Provide the (X, Y) coordinate of the cell's center where the given text is located.  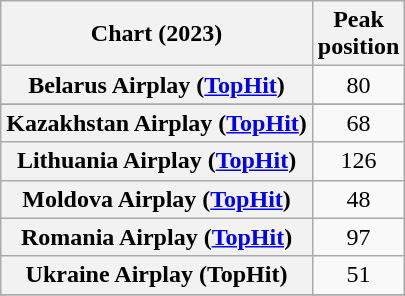
Kazakhstan Airplay (TopHit) (157, 123)
Peakposition (358, 34)
Belarus Airplay (TopHit) (157, 85)
80 (358, 85)
Romania Airplay (TopHit) (157, 237)
51 (358, 275)
Lithuania Airplay (TopHit) (157, 161)
Chart (2023) (157, 34)
Ukraine Airplay (TopHit) (157, 275)
68 (358, 123)
126 (358, 161)
48 (358, 199)
Moldova Airplay (TopHit) (157, 199)
97 (358, 237)
